From the cell containing the given text, extract its center point as [x, y] coordinate. 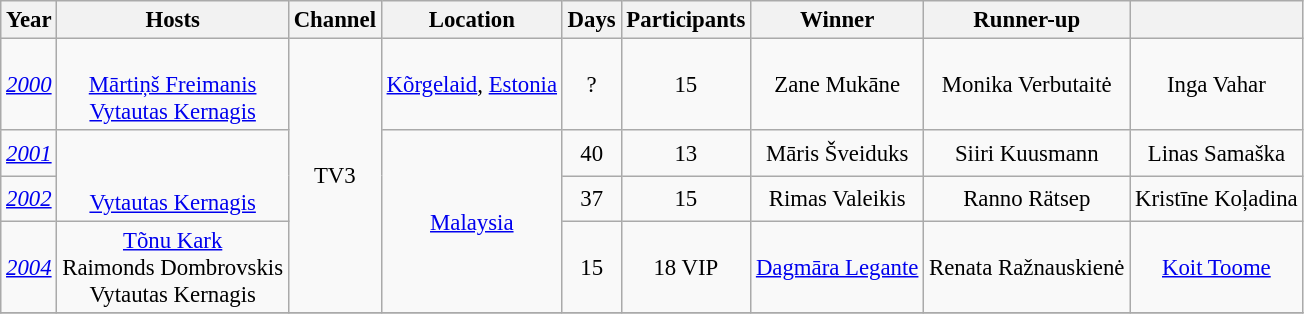
Location [472, 20]
TV3 [334, 176]
Dagmāra Legante [838, 268]
Rimas Valeikis [838, 199]
Linas Samaška [1216, 153]
Malaysia [472, 222]
Participants [686, 20]
Days [592, 20]
Year [29, 20]
2004 [29, 268]
Koit Toome [1216, 268]
2000 [29, 85]
Mārtiņš FreimanisVytautas Kernagis [172, 85]
Renata Ražnauskienė [1027, 268]
40 [592, 153]
Kõrgelaid, Estonia [472, 85]
Runner-up [1027, 20]
? [592, 85]
Tõnu KarkRaimonds DombrovskisVytautas Kernagis [172, 268]
Inga Vahar [1216, 85]
Monika Verbutaitė [1027, 85]
Kristīne Koļadina [1216, 199]
18 VIP [686, 268]
Ranno Rätsep [1027, 199]
Winner [838, 20]
Vytautas Kernagis [172, 176]
13 [686, 153]
2001 [29, 153]
Zane Mukāne [838, 85]
Siiri Kuusmann [1027, 153]
Hosts [172, 20]
Channel [334, 20]
Māris Šveiduks [838, 153]
2002 [29, 199]
37 [592, 199]
